Capture the cell that displays the provided text and extract its (X, Y) central coordinate. 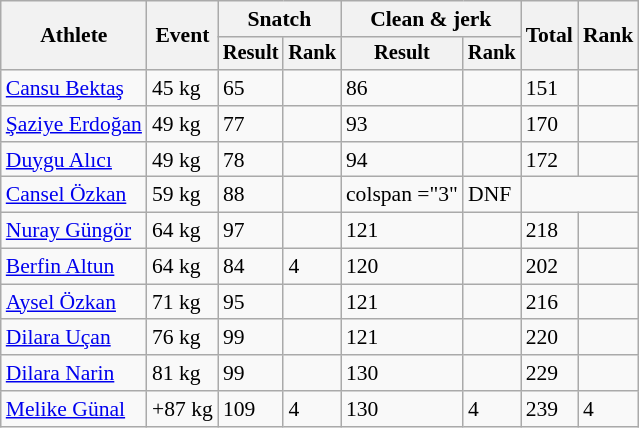
109 (251, 409)
Dilara Uçan (74, 338)
Total (550, 36)
97 (251, 231)
170 (550, 124)
93 (402, 124)
239 (550, 409)
Nuray Güngör (74, 231)
Event (182, 36)
218 (550, 231)
Snatch (280, 19)
81 kg (182, 373)
151 (550, 88)
+87 kg (182, 409)
45 kg (182, 88)
Melike Günal (74, 409)
216 (550, 302)
Berfin Altun (74, 267)
88 (251, 195)
65 (251, 88)
Dilara Narin (74, 373)
76 kg (182, 338)
59 kg (182, 195)
94 (402, 160)
Şaziye Erdoğan (74, 124)
Aysel Özkan (74, 302)
120 (402, 267)
77 (251, 124)
95 (251, 302)
84 (251, 267)
Duygu Alıcı (74, 160)
Cansel Özkan (74, 195)
71 kg (182, 302)
229 (550, 373)
Clean & jerk (431, 19)
Cansu Bektaş (74, 88)
220 (550, 338)
86 (402, 88)
78 (251, 160)
202 (550, 267)
Athlete (74, 36)
colspan ="3" (402, 195)
DNF (492, 195)
172 (550, 160)
